Return [X, Y] of the center of cell containing provided text 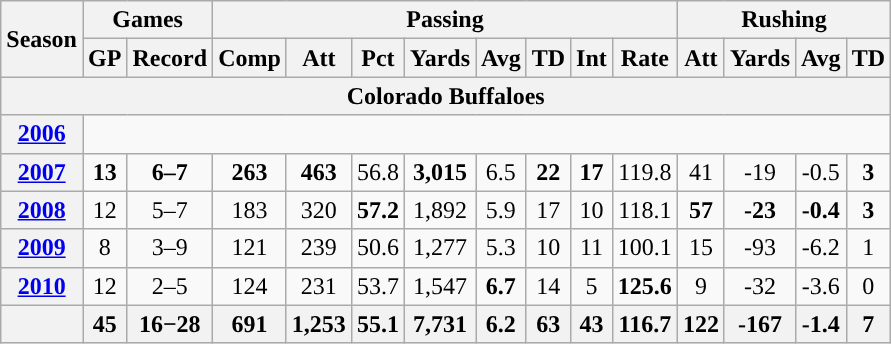
63 [548, 324]
Rate [644, 58]
2008 [42, 210]
2–5 [170, 286]
7,731 [440, 324]
13 [104, 172]
5.3 [502, 248]
-1.4 [822, 324]
9 [700, 286]
-19 [760, 172]
Record [170, 58]
-0.5 [822, 172]
263 [250, 172]
50.6 [378, 248]
2010 [42, 286]
56.8 [378, 172]
-3.6 [822, 286]
116.7 [644, 324]
Rushing [784, 20]
100.1 [644, 248]
6.2 [502, 324]
118.1 [644, 210]
-23 [760, 210]
43 [592, 324]
55.1 [378, 324]
22 [548, 172]
691 [250, 324]
45 [104, 324]
5.9 [502, 210]
1,277 [440, 248]
Colorado Buffaloes [446, 96]
8 [104, 248]
15 [700, 248]
119.8 [644, 172]
-0.4 [822, 210]
463 [318, 172]
-6.2 [822, 248]
-167 [760, 324]
-32 [760, 286]
121 [250, 248]
231 [318, 286]
1 [868, 248]
1,547 [440, 286]
125.6 [644, 286]
41 [700, 172]
Int [592, 58]
0 [868, 286]
183 [250, 210]
-93 [760, 248]
57.2 [378, 210]
Season [42, 39]
5 [592, 286]
53.7 [378, 286]
Pct [378, 58]
6–7 [170, 172]
6.7 [502, 286]
1,253 [318, 324]
2007 [42, 172]
3–9 [170, 248]
2006 [42, 134]
Passing [446, 20]
1,892 [440, 210]
2009 [42, 248]
5–7 [170, 210]
57 [700, 210]
11 [592, 248]
239 [318, 248]
122 [700, 324]
124 [250, 286]
320 [318, 210]
GP [104, 58]
3,015 [440, 172]
Games [147, 20]
Comp [250, 58]
7 [868, 324]
16−28 [170, 324]
14 [548, 286]
6.5 [502, 172]
